Capture the cell that displays the provided text and extract its [x, y] central coordinate. 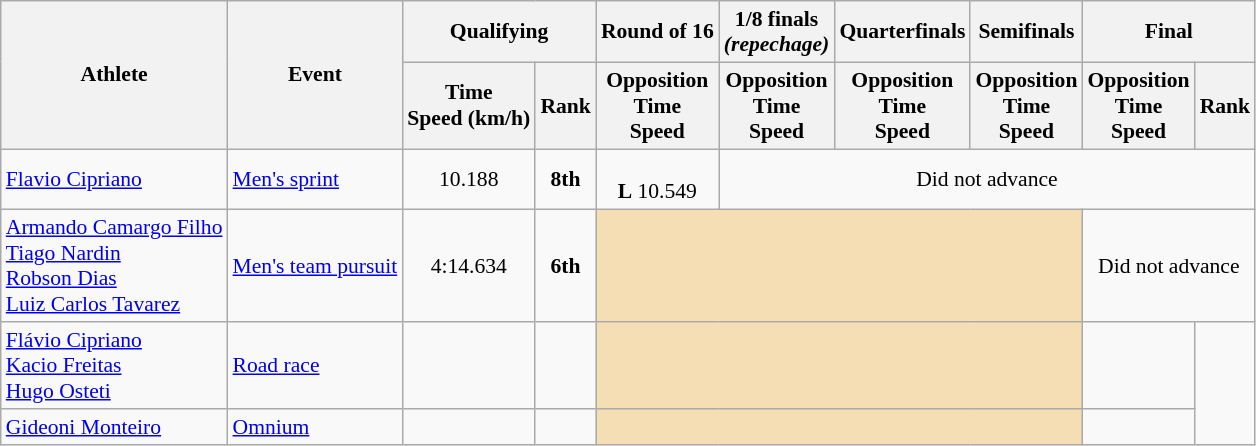
L 10.549 [658, 180]
Road race [316, 366]
Quarterfinals [902, 32]
Gideoni Monteiro [114, 427]
Final [1168, 32]
Armando Camargo FilhoTiago NardinRobson DiasLuiz Carlos Tavarez [114, 266]
Omnium [316, 427]
Athlete [114, 75]
6th [566, 266]
8th [566, 180]
Semifinals [1026, 32]
Men's team pursuit [316, 266]
Qualifying [499, 32]
Event [316, 75]
Flávio CiprianoKacio FreitasHugo Osteti [114, 366]
4:14.634 [468, 266]
1/8 finals(repechage) [777, 32]
10.188 [468, 180]
Flavio Cipriano [114, 180]
TimeSpeed (km/h) [468, 106]
Round of 16 [658, 32]
Men's sprint [316, 180]
